Find where the given text appears and provide that cell's center as (X, Y) coordinate. 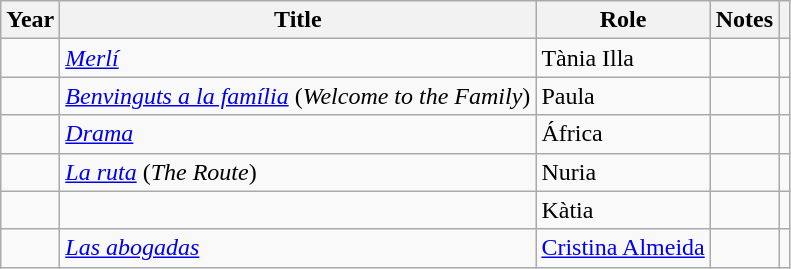
África (623, 134)
Kàtia (623, 210)
Drama (298, 134)
Role (623, 20)
Paula (623, 96)
Benvinguts a la família (Welcome to the Family) (298, 96)
Notes (744, 20)
La ruta (The Route) (298, 172)
Las abogadas (298, 248)
Tània Illa (623, 58)
Merlí (298, 58)
Title (298, 20)
Nuria (623, 172)
Cristina Almeida (623, 248)
Year (30, 20)
